Provide the (X, Y) coordinate of the cell's center where the given text is located.  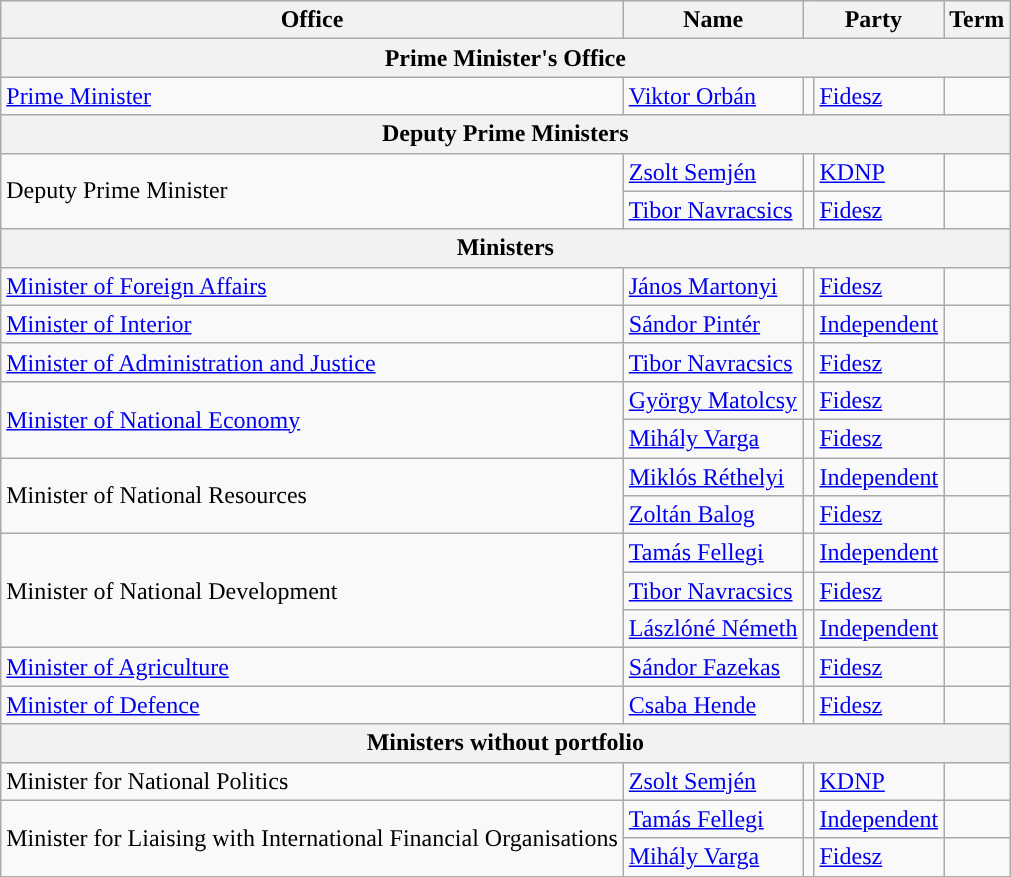
Viktor Orbán (713, 96)
Minister for Liaising with International Financial Organisations (312, 838)
Prime Minister's Office (506, 58)
Minister of National Development (312, 591)
Zoltán Balog (713, 515)
Minister for National Politics (312, 781)
Lászlóné Németh (713, 629)
Name (713, 20)
György Matolcsy (713, 400)
Ministers (506, 248)
Minister of Defence (312, 705)
Term (977, 20)
Office (312, 20)
Minister of National Economy (312, 419)
Csaba Hende (713, 705)
Ministers without portfolio (506, 743)
Minister of National Resources (312, 496)
Miklós Réthelyi (713, 477)
Minister of Interior (312, 324)
Deputy Prime Ministers (506, 134)
Party (874, 20)
Prime Minister (312, 96)
János Martonyi (713, 286)
Sándor Fazekas (713, 667)
Minister of Agriculture (312, 667)
Minister of Administration and Justice (312, 362)
Deputy Prime Minister (312, 191)
Minister of Foreign Affairs (312, 286)
Sándor Pintér (713, 324)
